Pinpoint the cell where the given text exists, returning its [X, Y] midpoint coordinate. 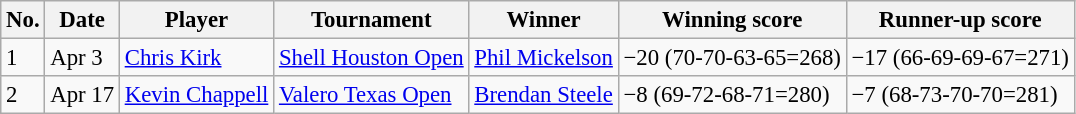
No. [23, 20]
Kevin Chappell [196, 95]
Chris Kirk [196, 58]
Runner-up score [960, 20]
2 [23, 95]
Player [196, 20]
Apr 3 [82, 58]
−17 (66-69-69-67=271) [960, 58]
Winning score [732, 20]
Valero Texas Open [372, 95]
Shell Houston Open [372, 58]
Phil Mickelson [544, 58]
Brendan Steele [544, 95]
−7 (68-73-70-70=281) [960, 95]
Apr 17 [82, 95]
Date [82, 20]
−8 (69-72-68-71=280) [732, 95]
1 [23, 58]
Tournament [372, 20]
−20 (70-70-63-65=268) [732, 58]
Winner [544, 20]
